Determine the (x, y) coordinate at the center of the cell enclosing the given text.  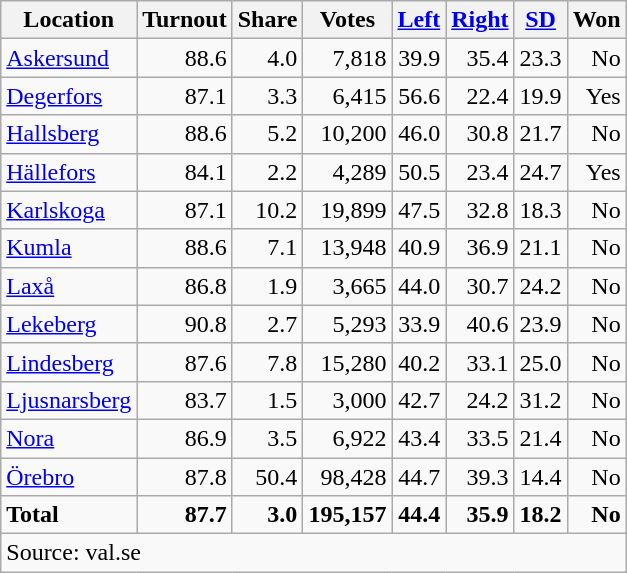
Karlskoga (69, 210)
2.7 (268, 324)
87.6 (185, 362)
Kumla (69, 248)
Hallsberg (69, 134)
44.7 (419, 477)
32.8 (480, 210)
90.8 (185, 324)
4.0 (268, 58)
Turnout (185, 20)
33.5 (480, 438)
44.0 (419, 286)
3.5 (268, 438)
39.9 (419, 58)
Degerfors (69, 96)
87.8 (185, 477)
18.2 (540, 515)
56.6 (419, 96)
44.4 (419, 515)
40.9 (419, 248)
1.9 (268, 286)
30.7 (480, 286)
46.0 (419, 134)
84.1 (185, 172)
3,000 (348, 400)
Source: val.se (314, 553)
83.7 (185, 400)
Share (268, 20)
23.4 (480, 172)
Total (69, 515)
Örebro (69, 477)
25.0 (540, 362)
19,899 (348, 210)
87.7 (185, 515)
40.2 (419, 362)
43.4 (419, 438)
5,293 (348, 324)
7,818 (348, 58)
50.4 (268, 477)
Votes (348, 20)
35.9 (480, 515)
98,428 (348, 477)
42.7 (419, 400)
23.3 (540, 58)
21.7 (540, 134)
6,922 (348, 438)
Location (69, 20)
Won (596, 20)
39.3 (480, 477)
50.5 (419, 172)
Nora (69, 438)
14.4 (540, 477)
36.9 (480, 248)
33.9 (419, 324)
3,665 (348, 286)
3.3 (268, 96)
3.0 (268, 515)
10.2 (268, 210)
Askersund (69, 58)
Right (480, 20)
7.8 (268, 362)
2.2 (268, 172)
18.3 (540, 210)
47.5 (419, 210)
31.2 (540, 400)
21.1 (540, 248)
24.7 (540, 172)
86.8 (185, 286)
5.2 (268, 134)
Hällefors (69, 172)
33.1 (480, 362)
6,415 (348, 96)
10,200 (348, 134)
22.4 (480, 96)
21.4 (540, 438)
Lekeberg (69, 324)
30.8 (480, 134)
23.9 (540, 324)
Left (419, 20)
Laxå (69, 286)
13,948 (348, 248)
7.1 (268, 248)
Ljusnarsberg (69, 400)
86.9 (185, 438)
40.6 (480, 324)
1.5 (268, 400)
19.9 (540, 96)
4,289 (348, 172)
SD (540, 20)
Lindesberg (69, 362)
35.4 (480, 58)
195,157 (348, 515)
15,280 (348, 362)
